Pinpoint the cell where the given text exists, returning its [X, Y] midpoint coordinate. 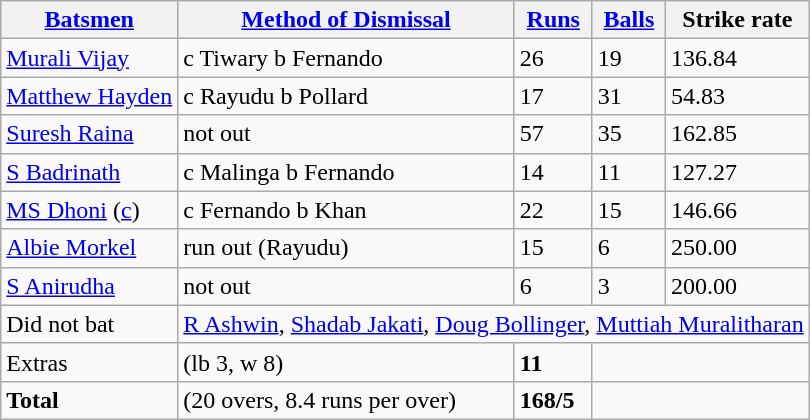
127.27 [738, 172]
Extras [90, 362]
Murali Vijay [90, 58]
57 [553, 134]
26 [553, 58]
Matthew Hayden [90, 96]
250.00 [738, 248]
168/5 [553, 400]
136.84 [738, 58]
31 [628, 96]
Albie Morkel [90, 248]
S Anirudha [90, 286]
3 [628, 286]
19 [628, 58]
Total [90, 400]
200.00 [738, 286]
(20 overs, 8.4 runs per over) [346, 400]
146.66 [738, 210]
Balls [628, 20]
(lb 3, w 8) [346, 362]
c Rayudu b Pollard [346, 96]
MS Dhoni (c) [90, 210]
162.85 [738, 134]
Method of Dismissal [346, 20]
22 [553, 210]
c Fernando b Khan [346, 210]
35 [628, 134]
Batsmen [90, 20]
run out (Rayudu) [346, 248]
Did not bat [90, 324]
Runs [553, 20]
14 [553, 172]
c Tiwary b Fernando [346, 58]
Strike rate [738, 20]
Suresh Raina [90, 134]
R Ashwin, Shadab Jakati, Doug Bollinger, Muttiah Muralitharan [494, 324]
54.83 [738, 96]
c Malinga b Fernando [346, 172]
17 [553, 96]
S Badrinath [90, 172]
